Locate the cell with the specified text and output its (X, Y) center coordinate. 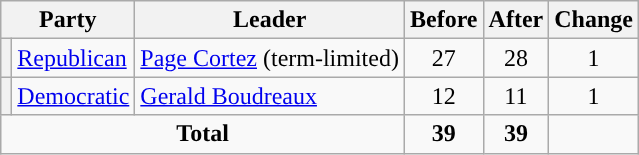
Before (444, 20)
12 (444, 96)
After (516, 20)
28 (516, 58)
Page Cortez (term-limited) (270, 58)
Change (594, 20)
Leader (270, 20)
Total (203, 134)
Gerald Boudreaux (270, 96)
Democratic (74, 96)
27 (444, 58)
11 (516, 96)
Party (68, 20)
Republican (74, 58)
